Locate the cell with the specified text and output its [X, Y] center coordinate. 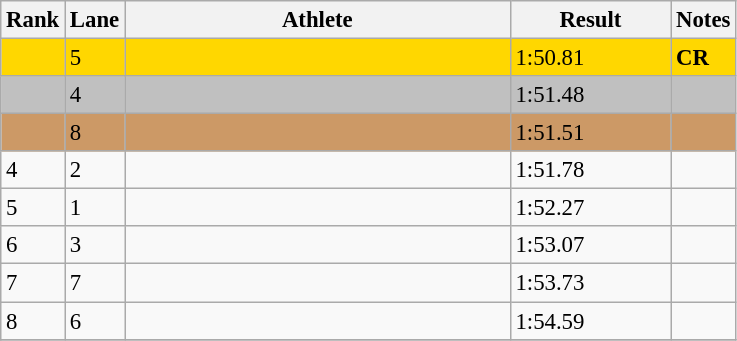
3 [95, 245]
Rank [33, 20]
1:54.59 [590, 321]
1 [95, 208]
1:52.27 [590, 208]
1:51.78 [590, 170]
1:53.07 [590, 245]
CR [704, 58]
1:50.81 [590, 58]
2 [95, 170]
Athlete [318, 20]
Result [590, 20]
1:53.73 [590, 283]
Lane [95, 20]
1:51.48 [590, 95]
Notes [704, 20]
1:51.51 [590, 133]
